Scan for the cell matching the given text and deliver its [X, Y] coordinate at center. 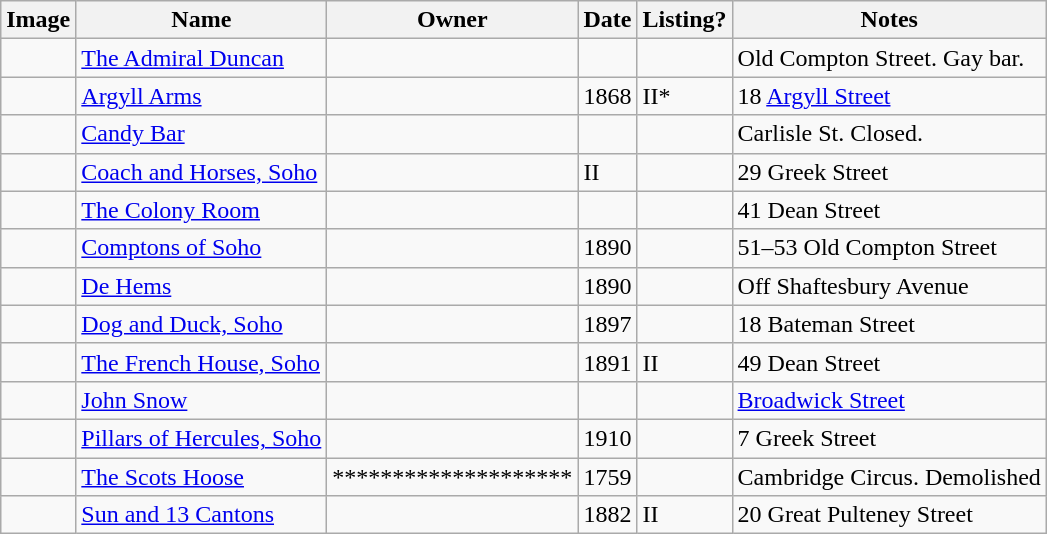
1868 [608, 96]
Carlisle St. Closed. [889, 134]
The Scots Hoose [202, 477]
Dog and Duck, Soho [202, 324]
Notes [889, 20]
Comptons of Soho [202, 248]
The Admiral Duncan [202, 58]
51–53 Old Compton Street [889, 248]
John Snow [202, 400]
18 Bateman Street [889, 324]
Off Shaftesbury Avenue [889, 286]
II* [684, 96]
Cambridge Circus. Demolished [889, 477]
The French House, Soho [202, 362]
1759 [608, 477]
Pillars of Hercules, Soho [202, 438]
Broadwick Street [889, 400]
Listing? [684, 20]
Image [38, 20]
Sun and 13 Cantons [202, 515]
******************** [452, 477]
Candy Bar [202, 134]
The Colony Room [202, 210]
1891 [608, 362]
1910 [608, 438]
Name [202, 20]
Argyll Arms [202, 96]
49 Dean Street [889, 362]
29 Greek Street [889, 172]
20 Great Pulteney Street [889, 515]
Old Compton Street. Gay bar. [889, 58]
7 Greek Street [889, 438]
De Hems [202, 286]
41 Dean Street [889, 210]
Date [608, 20]
Coach and Horses, Soho [202, 172]
Owner [452, 20]
1882 [608, 515]
18 Argyll Street [889, 96]
1897 [608, 324]
